Identify which cell holds the provided text, then report its (x, y) central coordinate. 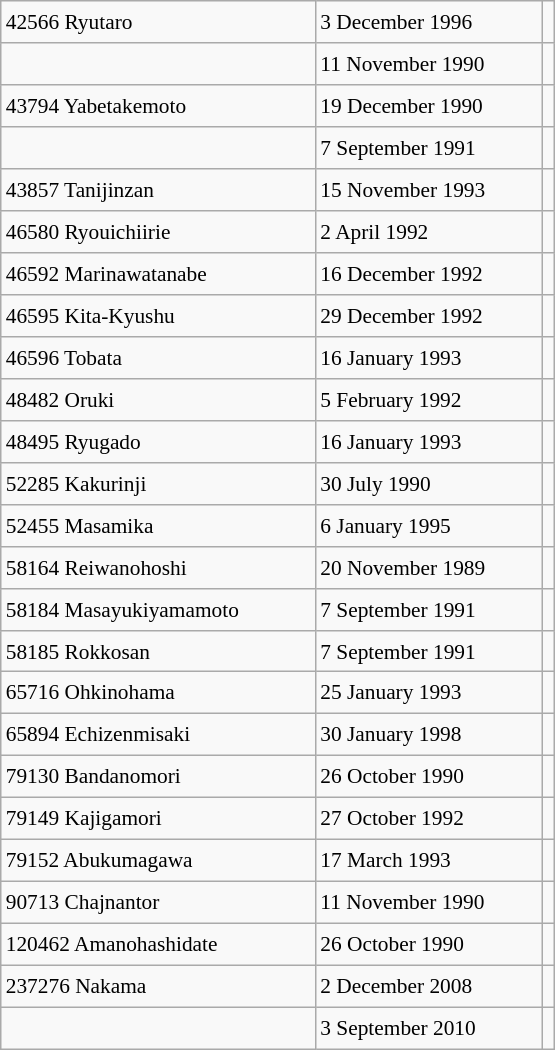
2 April 1992 (428, 232)
30 January 1998 (428, 735)
52285 Kakurinji (158, 483)
43794 Yabetakemoto (158, 106)
58185 Rokkosan (158, 651)
48482 Oruki (158, 399)
17 March 1993 (428, 861)
65894 Echizenmisaki (158, 735)
120462 Amanohashidate (158, 945)
15 November 1993 (428, 190)
20 November 1989 (428, 567)
5 February 1992 (428, 399)
3 December 1996 (428, 22)
3 September 2010 (428, 1028)
2 December 2008 (428, 986)
19 December 1990 (428, 106)
46580 Ryouichiirie (158, 232)
46595 Kita-Kyushu (158, 316)
46592 Marinawatanabe (158, 274)
58184 Masayukiyamamoto (158, 609)
43857 Tanijinzan (158, 190)
79130 Bandanomori (158, 777)
52455 Masamika (158, 525)
90713 Chajnantor (158, 903)
29 December 1992 (428, 316)
58164 Reiwanohoshi (158, 567)
46596 Tobata (158, 358)
16 December 1992 (428, 274)
237276 Nakama (158, 986)
27 October 1992 (428, 819)
79152 Abukumagawa (158, 861)
48495 Ryugado (158, 441)
30 July 1990 (428, 483)
79149 Kajigamori (158, 819)
42566 Ryutaro (158, 22)
65716 Ohkinohama (158, 693)
6 January 1995 (428, 525)
25 January 1993 (428, 693)
